Detect which cell encompasses the target text, then output its (x, y) center coordinate. 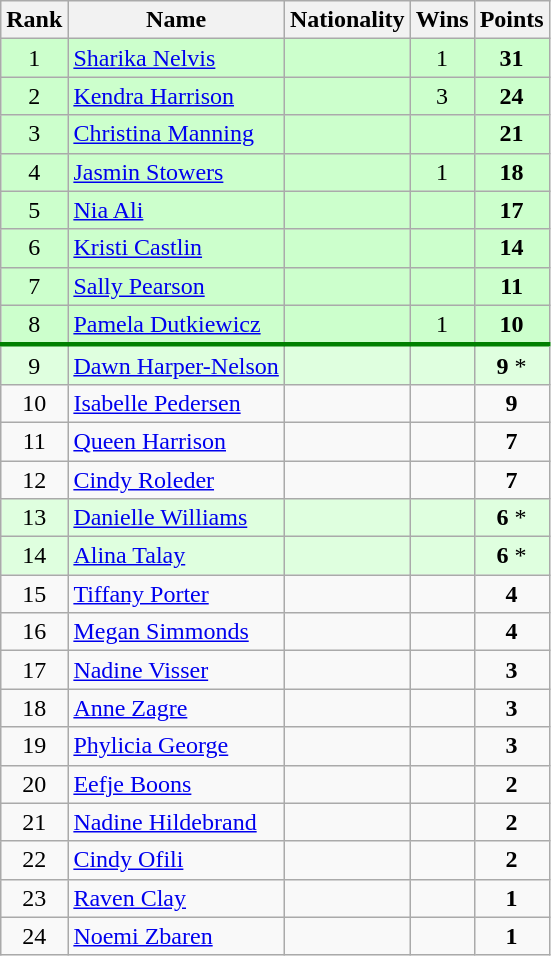
Queen Harrison (176, 441)
Sally Pearson (176, 286)
15 (34, 594)
Tiffany Porter (176, 594)
22 (34, 860)
Kristi Castlin (176, 248)
8 (34, 325)
Noemi Zbaren (176, 936)
Points (512, 20)
Anne Zagre (176, 708)
Megan Simmonds (176, 632)
Name (176, 20)
Dawn Harper-Nelson (176, 365)
6 (34, 248)
Eefje Boons (176, 784)
31 (512, 58)
Phylicia George (176, 746)
Nationality (347, 20)
23 (34, 898)
Christina Manning (176, 134)
Pamela Dutkiewicz (176, 325)
Nadine Hildebrand (176, 822)
Isabelle Pedersen (176, 403)
Rank (34, 20)
Nadine Visser (176, 670)
Jasmin Stowers (176, 172)
Danielle Williams (176, 518)
13 (34, 518)
Sharika Nelvis (176, 58)
16 (34, 632)
12 (34, 479)
Alina Talay (176, 556)
Raven Clay (176, 898)
Nia Ali (176, 210)
20 (34, 784)
9 * (512, 365)
Cindy Roleder (176, 479)
Wins (442, 20)
Cindy Ofili (176, 860)
19 (34, 746)
Kendra Harrison (176, 96)
5 (34, 210)
